Find where the given text appears and provide that cell's center as (x, y) coordinate. 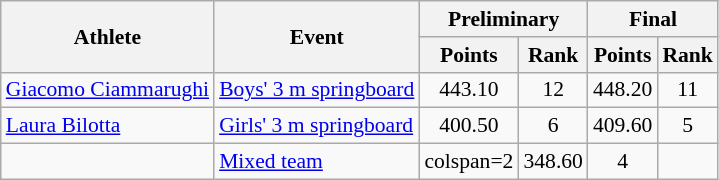
4 (622, 162)
Event (316, 36)
12 (552, 90)
443.10 (468, 90)
348.60 (552, 162)
5 (688, 126)
6 (552, 126)
Boys' 3 m springboard (316, 90)
Mixed team (316, 162)
11 (688, 90)
Girls' 3 m springboard (316, 126)
Final (653, 19)
409.60 (622, 126)
Laura Bilotta (108, 126)
Athlete (108, 36)
colspan=2 (468, 162)
Giacomo Ciammarughi (108, 90)
400.50 (468, 126)
448.20 (622, 90)
Preliminary (504, 19)
